Provide the [x, y] coordinate of the cell's center where the given text is located.  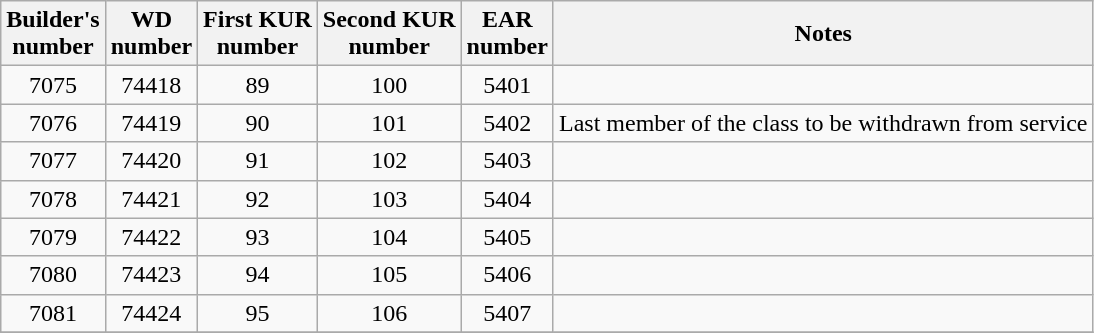
103 [389, 199]
90 [258, 123]
106 [389, 313]
93 [258, 237]
100 [389, 85]
5405 [507, 237]
7079 [53, 237]
7080 [53, 275]
95 [258, 313]
5407 [507, 313]
5402 [507, 123]
91 [258, 161]
7075 [53, 85]
105 [389, 275]
74419 [151, 123]
74421 [151, 199]
5403 [507, 161]
74418 [151, 85]
74424 [151, 313]
94 [258, 275]
101 [389, 123]
Last member of the class to be withdrawn from service [823, 123]
7077 [53, 161]
102 [389, 161]
Notes [823, 34]
WDnumber [151, 34]
92 [258, 199]
74423 [151, 275]
74420 [151, 161]
89 [258, 85]
5404 [507, 199]
Builder'snumber [53, 34]
Second KURnumber [389, 34]
5406 [507, 275]
First KURnumber [258, 34]
7076 [53, 123]
EARnumber [507, 34]
104 [389, 237]
7081 [53, 313]
5401 [507, 85]
7078 [53, 199]
74422 [151, 237]
